Provide the [x, y] coordinate of the cell's center where the given text is located.  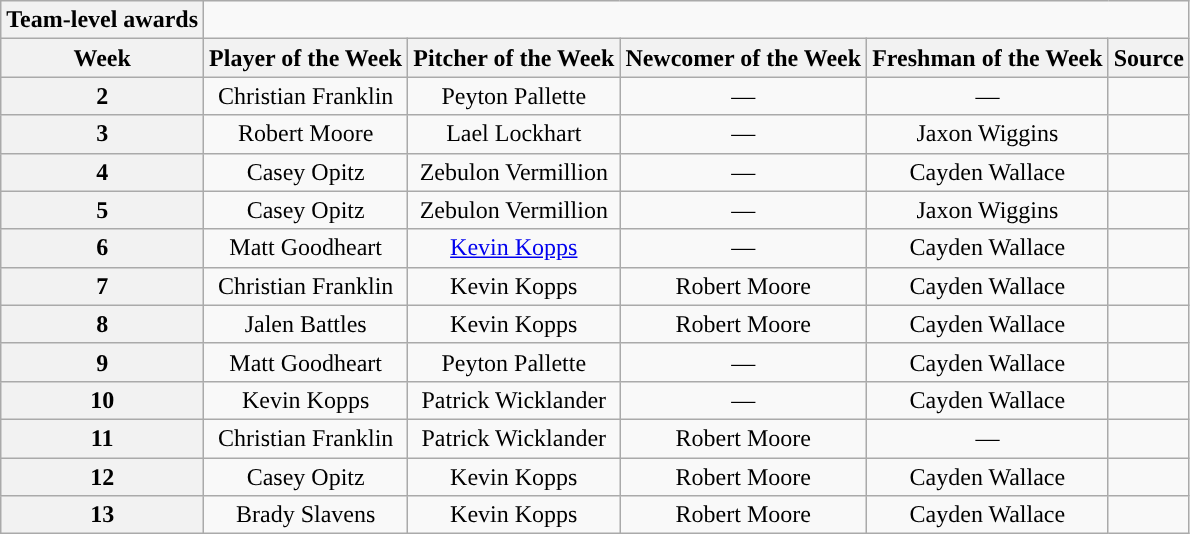
8 [102, 324]
11 [102, 438]
Source [1148, 58]
Week [102, 58]
Freshman of the Week [988, 58]
5 [102, 210]
9 [102, 362]
2 [102, 96]
12 [102, 477]
Brady Slavens [306, 515]
Team-level awards [102, 20]
13 [102, 515]
10 [102, 400]
6 [102, 248]
3 [102, 134]
4 [102, 172]
Lael Lockhart [514, 134]
7 [102, 286]
Pitcher of the Week [514, 58]
Player of the Week [306, 58]
Jalen Battles [306, 324]
Newcomer of the Week [744, 58]
